Return the [X, Y] coordinate for the center point of the cell that contains the specified text.  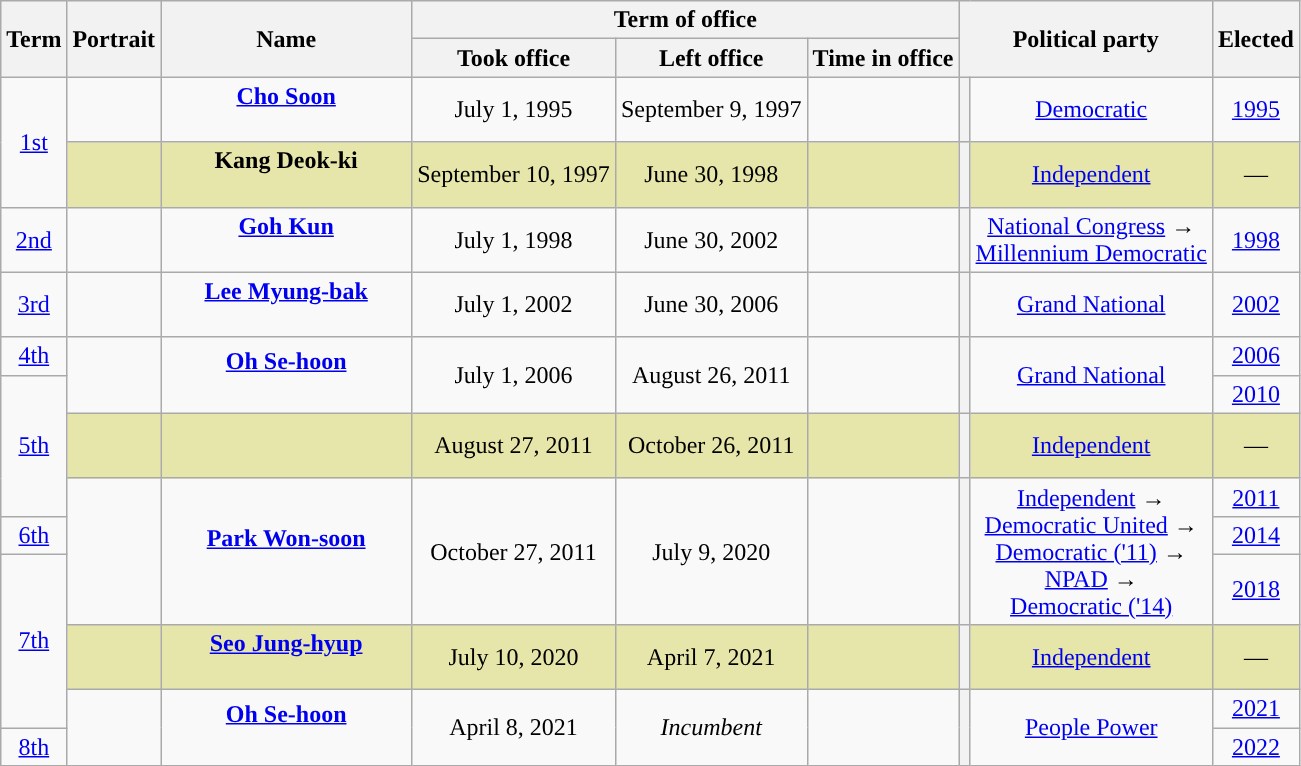
August 26, 2011 [711, 375]
Cho Soon [286, 110]
Left office [711, 58]
August 27, 2011 [514, 446]
July 1, 2006 [514, 375]
2011 [1256, 497]
2021 [1256, 708]
July 1, 1995 [514, 110]
Time in office [883, 58]
September 10, 1997 [514, 174]
July 1, 2002 [514, 304]
8th [34, 747]
1998 [1256, 240]
Elected [1256, 39]
Incumbent [711, 727]
Democratic [1091, 110]
Park Won-soon [286, 551]
Seo Jung-hyup [286, 656]
Term [34, 39]
July 10, 2020 [514, 656]
Lee Myung-bak [286, 304]
Goh Kun [286, 240]
September 9, 1997 [711, 110]
2006 [1256, 356]
2018 [1256, 589]
2nd [34, 240]
October 26, 2011 [711, 446]
October 27, 2011 [514, 551]
6th [34, 535]
Independent →Democratic United →Democratic ('11) →NPAD →Democratic ('14) [1091, 551]
1st [34, 142]
June 30, 2006 [711, 304]
Name [286, 39]
April 8, 2021 [514, 727]
July 1, 1998 [514, 240]
June 30, 1998 [711, 174]
4th [34, 356]
2002 [1256, 304]
Term of office [686, 20]
July 9, 2020 [711, 551]
7th [34, 640]
Kang Deok-ki [286, 174]
2010 [1256, 394]
5th [34, 446]
3rd [34, 304]
Portrait [114, 39]
1995 [1256, 110]
2014 [1256, 535]
April 7, 2021 [711, 656]
2022 [1256, 747]
Took office [514, 58]
Political party [1086, 39]
June 30, 2002 [711, 240]
People Power [1091, 727]
National Congress →Millennium Democratic [1091, 240]
